Output the [x, y] coordinate of the center of the cell containing the given text.  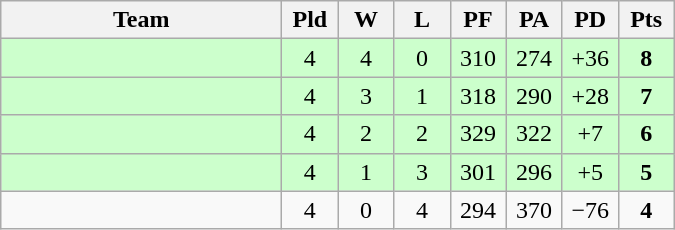
+5 [590, 172]
PD [590, 20]
PA [534, 20]
322 [534, 134]
370 [534, 210]
6 [646, 134]
310 [478, 58]
−76 [590, 210]
Team [142, 20]
296 [534, 172]
+28 [590, 96]
318 [478, 96]
329 [478, 134]
5 [646, 172]
L [422, 20]
+7 [590, 134]
+36 [590, 58]
Pld [310, 20]
301 [478, 172]
Pts [646, 20]
290 [534, 96]
274 [534, 58]
294 [478, 210]
7 [646, 96]
PF [478, 20]
W [366, 20]
8 [646, 58]
